Extract the [X, Y] coordinate from the center of the cell holding the provided text.  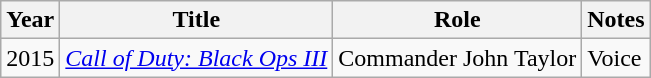
2015 [30, 58]
Title [196, 20]
Notes [616, 20]
Year [30, 20]
Role [458, 20]
Call of Duty: Black Ops III [196, 58]
Voice [616, 58]
Commander John Taylor [458, 58]
